Provide the [x, y] coordinate of the cell's center where the given text is located.  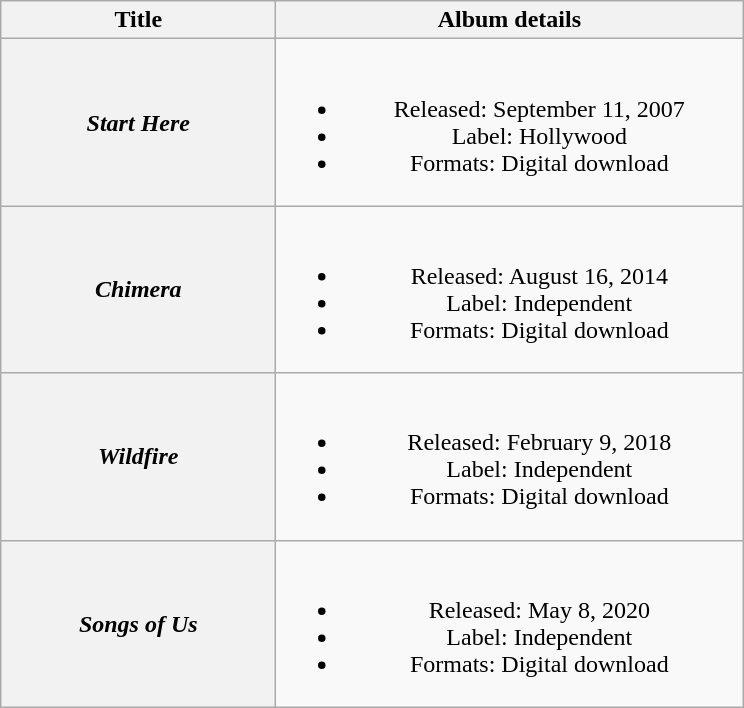
Released: February 9, 2018Label: IndependentFormats: Digital download [510, 456]
Songs of Us [138, 624]
Start Here [138, 122]
Title [138, 20]
Released: September 11, 2007Label: HollywoodFormats: Digital download [510, 122]
Chimera [138, 290]
Released: May 8, 2020Label: IndependentFormats: Digital download [510, 624]
Wildfire [138, 456]
Released: August 16, 2014Label: IndependentFormats: Digital download [510, 290]
Album details [510, 20]
